Return [x, y] of the center of cell containing provided text 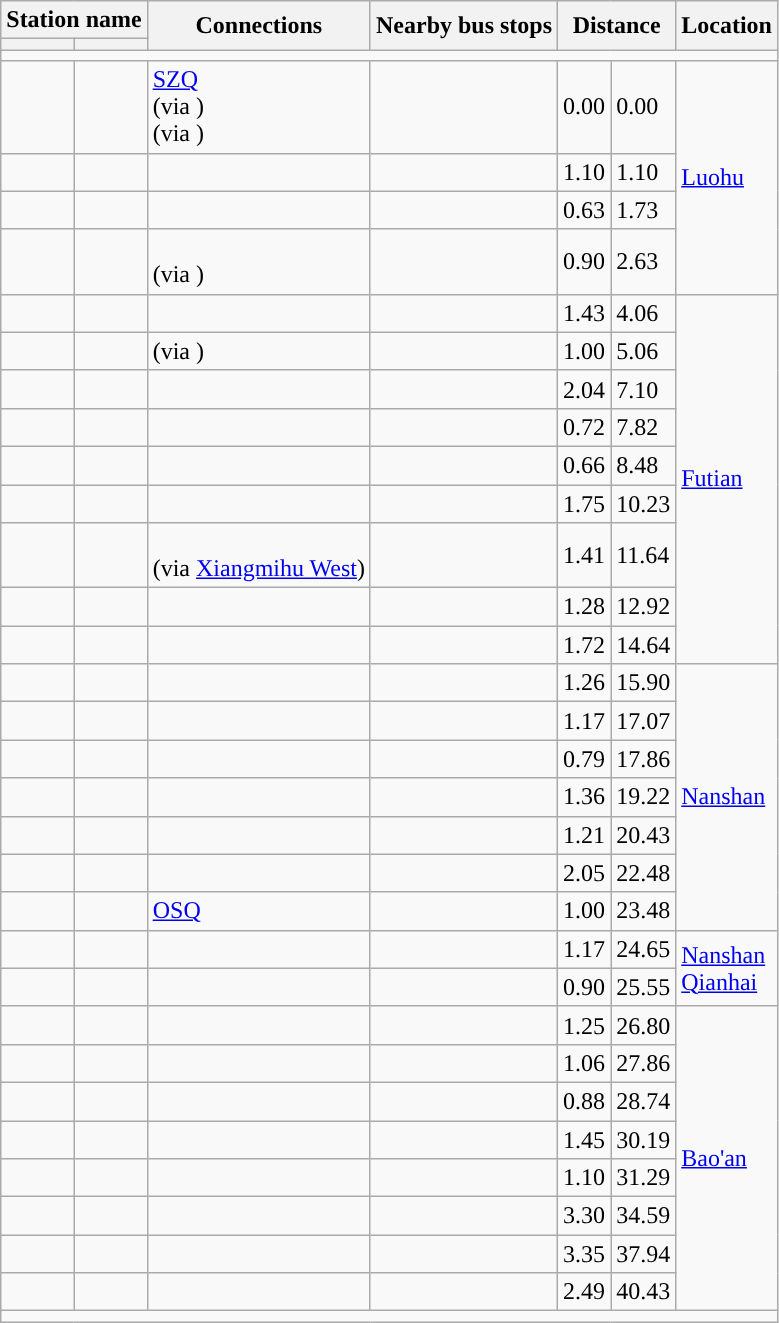
Nearby bus stops [464, 26]
20.43 [644, 835]
22.48 [644, 873]
0.63 [584, 210]
1.21 [584, 835]
1.36 [584, 797]
1.06 [584, 1063]
Station name [74, 20]
5.06 [644, 351]
1.25 [584, 1025]
Connections [258, 26]
25.55 [644, 987]
1.75 [584, 503]
1.73 [644, 210]
34.59 [644, 1216]
7.82 [644, 427]
4.06 [644, 313]
1.72 [584, 645]
14.64 [644, 645]
31.29 [644, 1178]
19.22 [644, 797]
37.94 [644, 1254]
0.79 [584, 759]
Futian [727, 479]
1.28 [584, 607]
28.74 [644, 1101]
7.10 [644, 389]
1.43 [584, 313]
3.35 [584, 1254]
1.45 [584, 1139]
Bao'an [727, 1158]
24.65 [644, 949]
2.49 [584, 1292]
17.86 [644, 759]
11.64 [644, 556]
40.43 [644, 1292]
2.63 [644, 262]
0.72 [584, 427]
12.92 [644, 607]
1.41 [584, 556]
1.26 [584, 683]
0.88 [584, 1101]
Nanshan [727, 797]
23.48 [644, 911]
2.05 [584, 873]
0.66 [584, 465]
SZQ (via ) (via ) [258, 107]
26.80 [644, 1025]
(via Xiangmihu West) [258, 556]
15.90 [644, 683]
Distance [617, 26]
Luohu [727, 178]
Location [727, 26]
2.04 [584, 389]
8.48 [644, 465]
17.07 [644, 721]
27.86 [644, 1063]
NanshanQianhai [727, 968]
10.23 [644, 503]
OSQ [258, 911]
30.19 [644, 1139]
3.30 [584, 1216]
